Return the [x, y] coordinate for the center point of the cell that contains the specified text.  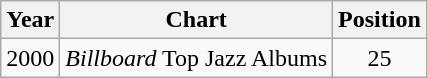
Chart [196, 20]
Billboard Top Jazz Albums [196, 58]
Year [30, 20]
2000 [30, 58]
Position [380, 20]
25 [380, 58]
